Return the [x, y] coordinate for the center point of the cell that contains the specified text.  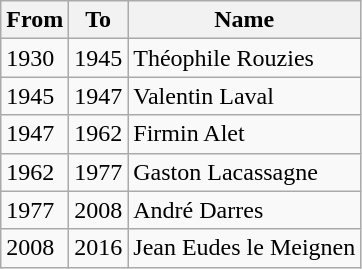
From [35, 20]
André Darres [244, 210]
2016 [98, 248]
Gaston Lacassagne [244, 172]
1930 [35, 58]
Valentin Laval [244, 96]
Name [244, 20]
To [98, 20]
Firmin Alet [244, 134]
Jean Eudes le Meignen [244, 248]
Théophile Rouzies [244, 58]
